Output the (X, Y) coordinate of the center of the cell containing the given text.  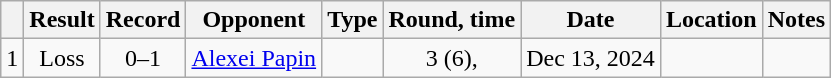
Alexei Papin (254, 58)
Date (591, 20)
Record (143, 20)
Notes (796, 20)
Location (711, 20)
Round, time (452, 20)
1 (12, 58)
Opponent (254, 20)
Type (352, 20)
3 (6), (452, 58)
Loss (62, 58)
Result (62, 20)
Dec 13, 2024 (591, 58)
0–1 (143, 58)
